Capture the cell that displays the provided text and extract its [x, y] central coordinate. 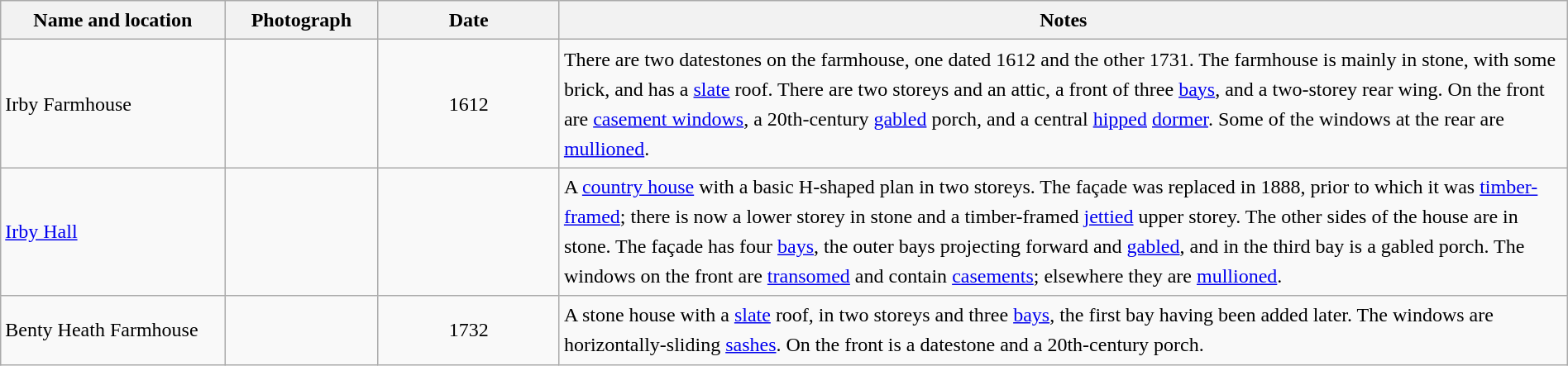
Irby Hall [112, 231]
Photograph [301, 20]
Name and location [112, 20]
1732 [468, 330]
Irby Farmhouse [112, 104]
Date [468, 20]
Benty Heath Farmhouse [112, 330]
Notes [1064, 20]
1612 [468, 104]
